Provide the (X, Y) coordinate of the cell's center where the given text is located.  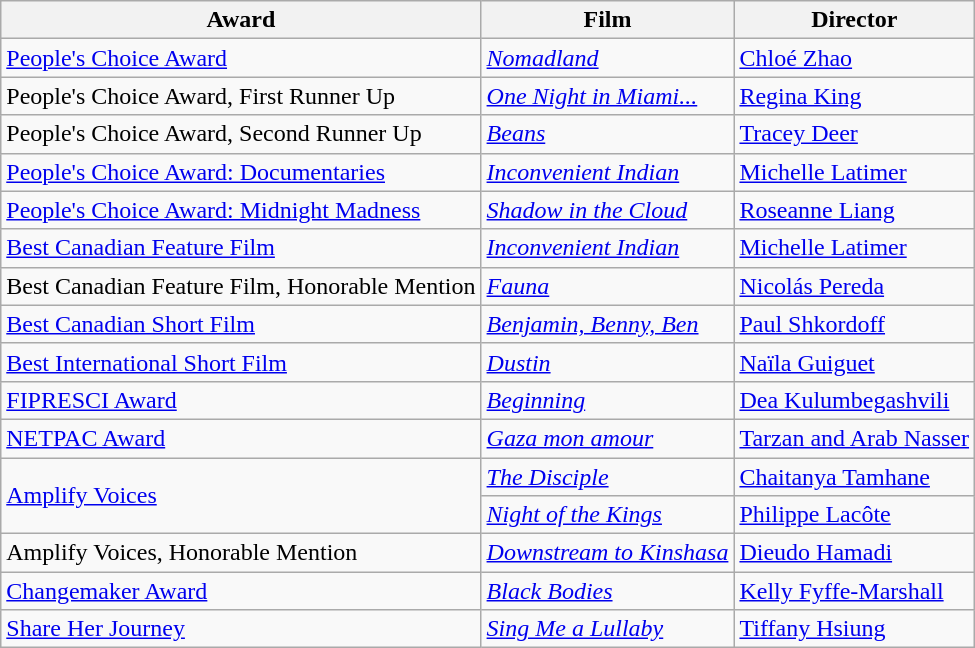
Chaitanya Tamhane (854, 477)
People's Choice Award: Midnight Madness (241, 210)
Best Canadian Feature Film (241, 248)
People's Choice Award: Documentaries (241, 172)
Dieudo Hamadi (854, 553)
People's Choice Award (241, 58)
Tarzan and Arab Nasser (854, 438)
Best International Short Film (241, 362)
Paul Shkordoff (854, 324)
Black Bodies (608, 591)
People's Choice Award, Second Runner Up (241, 134)
Best Canadian Feature Film, Honorable Mention (241, 286)
Sing Me a Lullaby (608, 629)
Changemaker Award (241, 591)
Gaza mon amour (608, 438)
Philippe Lacôte (854, 515)
Shadow in the Cloud (608, 210)
Dustin (608, 362)
Nomadland (608, 58)
Fauna (608, 286)
Share Her Journey (241, 629)
Tiffany Hsiung (854, 629)
Chloé Zhao (854, 58)
Dea Kulumbegashvili (854, 400)
Beans (608, 134)
Award (241, 20)
Naïla Guiguet (854, 362)
Nicolás Pereda (854, 286)
Benjamin, Benny, Ben (608, 324)
Downstream to Kinshasa (608, 553)
Director (854, 20)
Night of the Kings (608, 515)
One Night in Miami... (608, 96)
Tracey Deer (854, 134)
Film (608, 20)
Amplify Voices, Honorable Mention (241, 553)
Regina King (854, 96)
Beginning (608, 400)
Roseanne Liang (854, 210)
FIPRESCI Award (241, 400)
People's Choice Award, First Runner Up (241, 96)
NETPAC Award (241, 438)
Amplify Voices (241, 496)
The Disciple (608, 477)
Best Canadian Short Film (241, 324)
Kelly Fyffe-Marshall (854, 591)
